Scan for the cell matching the given text and deliver its (X, Y) coordinate at center. 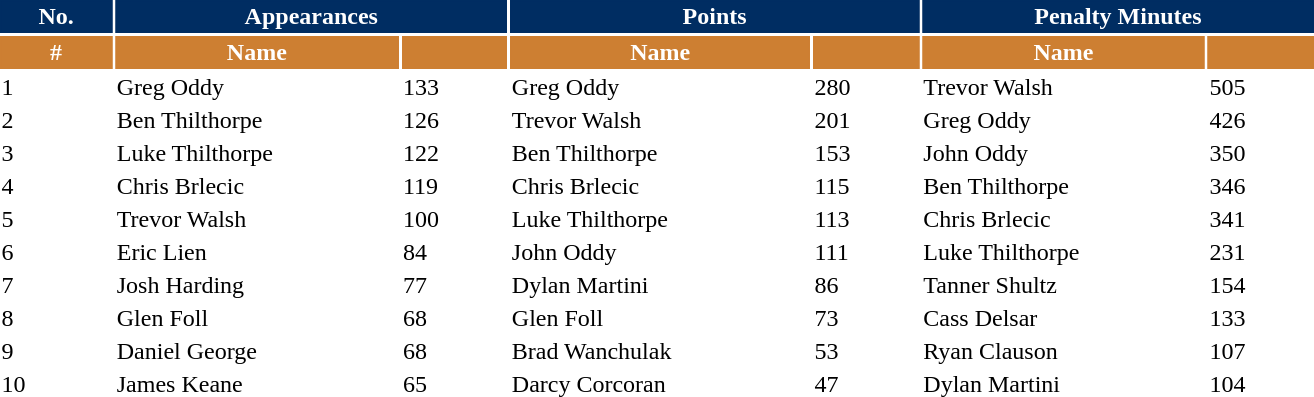
5 (56, 219)
Appearances (311, 16)
126 (454, 120)
1 (56, 87)
8 (56, 318)
426 (1261, 120)
111 (866, 252)
201 (866, 120)
Brad Wanchulak (660, 351)
7 (56, 285)
53 (866, 351)
Tanner Shultz (1064, 285)
4 (56, 186)
113 (866, 219)
2 (56, 120)
Daniel George (256, 351)
350 (1261, 153)
Cass Delsar (1064, 318)
9 (56, 351)
153 (866, 153)
154 (1261, 285)
231 (1261, 252)
346 (1261, 186)
Josh Harding (256, 285)
Ryan Clauson (1064, 351)
86 (866, 285)
119 (454, 186)
Dylan Martini (660, 285)
107 (1261, 351)
122 (454, 153)
505 (1261, 87)
No. (56, 16)
280 (866, 87)
115 (866, 186)
Eric Lien (256, 252)
3 (56, 153)
Points (714, 16)
100 (454, 219)
Penalty Minutes (1118, 16)
341 (1261, 219)
# (56, 52)
84 (454, 252)
73 (866, 318)
77 (454, 285)
6 (56, 252)
